Return [x, y] of the center of cell containing provided text 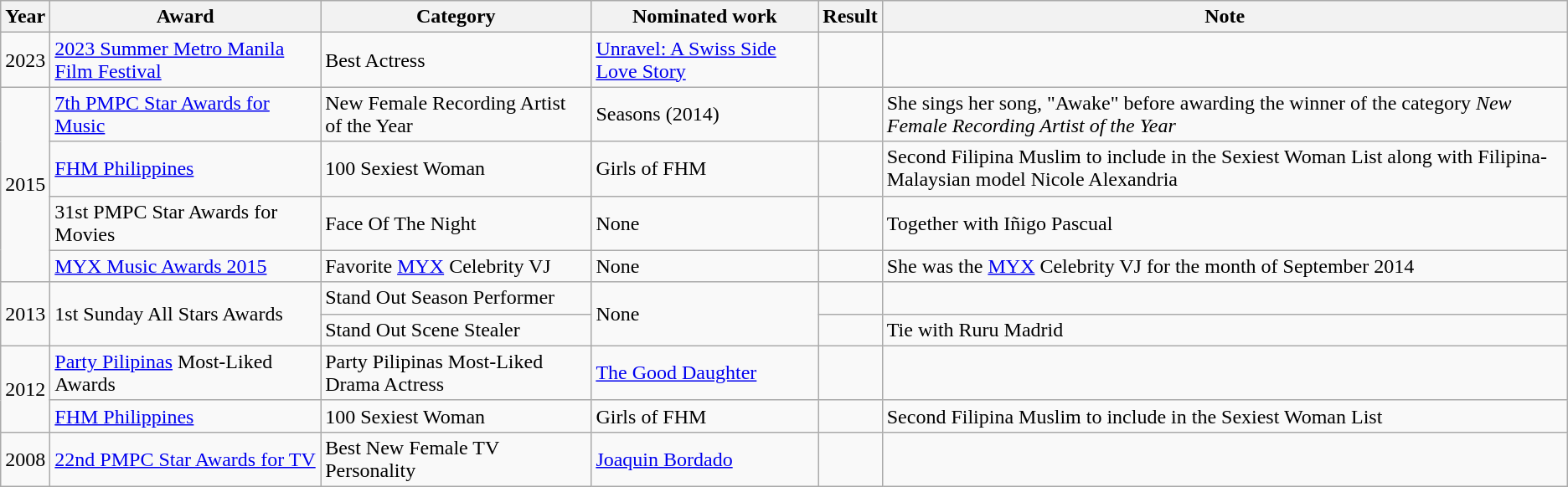
Favorite MYX Celebrity VJ [456, 266]
Award [186, 17]
Seasons (2014) [705, 114]
Best New Female TV Personality [456, 459]
31st PMPC Star Awards for Movies [186, 223]
Year [25, 17]
Tie with Ruru Madrid [1225, 330]
1st Sunday All Stars Awards [186, 314]
New Female Recording Artist of the Year [456, 114]
Stand Out Scene Stealer [456, 330]
2012 [25, 388]
Party Pilipinas Most-Liked Drama Actress [456, 373]
The Good Daughter [705, 373]
She was the MYX Celebrity VJ for the month of September 2014 [1225, 266]
Second Filipina Muslim to include in the Sexiest Woman List along with Filipina-Malaysian model Nicole Alexandria [1225, 169]
Party Pilipinas Most-Liked Awards [186, 373]
2013 [25, 314]
Joaquin Bordado [705, 459]
2023 Summer Metro Manila Film Festival [186, 60]
Together with Iñigo Pascual [1225, 223]
7th PMPC Star Awards for Music [186, 114]
22nd PMPC Star Awards for TV [186, 459]
She sings her song, "Awake" before awarding the winner of the category New Female Recording Artist of the Year [1225, 114]
Best Actress [456, 60]
Stand Out Season Performer [456, 298]
Note [1225, 17]
2015 [25, 184]
MYX Music Awards 2015 [186, 266]
Nominated work [705, 17]
Category [456, 17]
2008 [25, 459]
Result [850, 17]
Second Filipina Muslim to include in the Sexiest Woman List [1225, 416]
Unravel: A Swiss Side Love Story [705, 60]
2023 [25, 60]
Face Of The Night [456, 223]
